Pinpoint the cell where the given text exists, returning its (X, Y) midpoint coordinate. 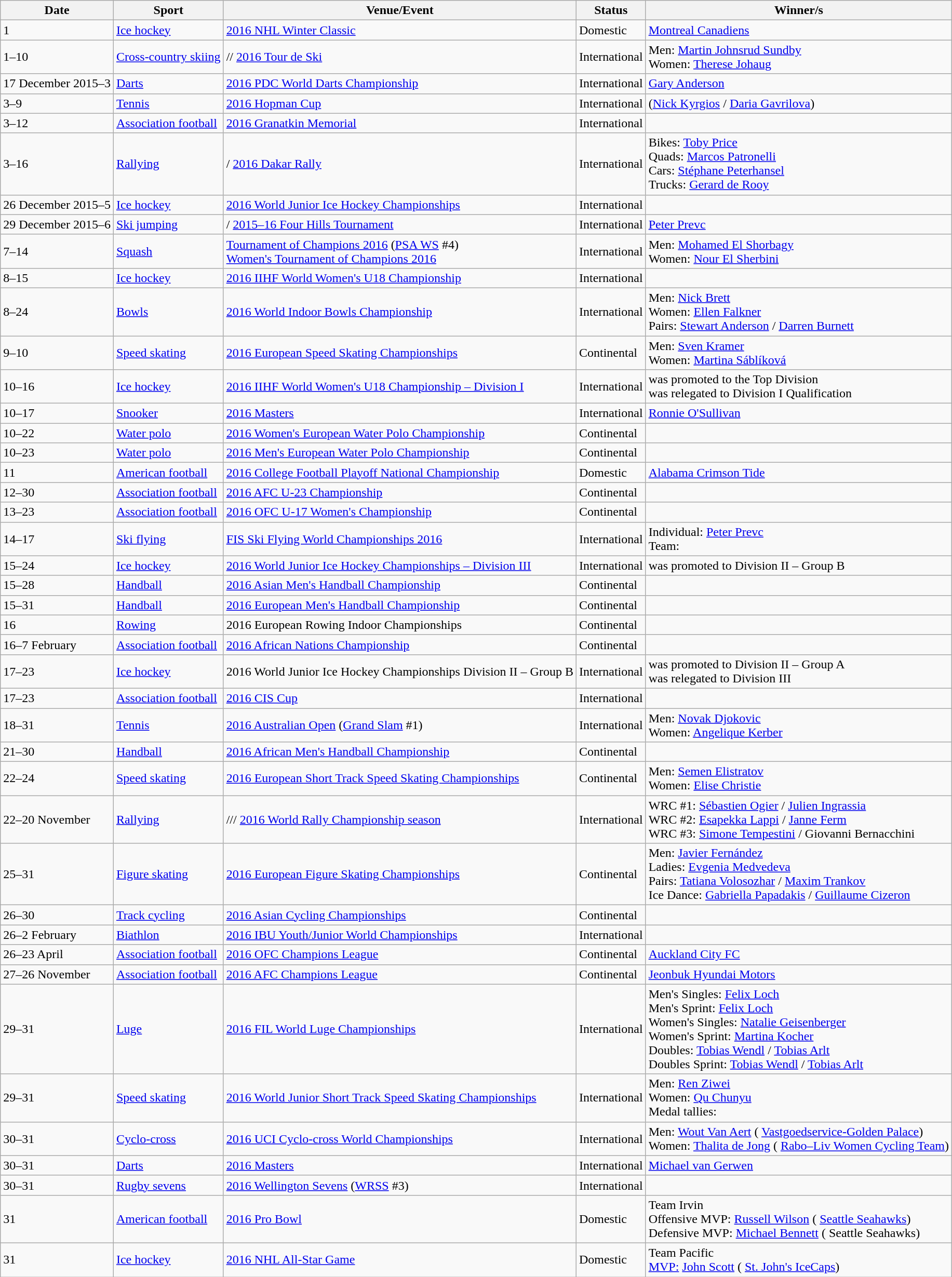
was promoted to Division II – Group A was relegated to Division III (799, 671)
Track cycling (168, 915)
25–31 (57, 875)
17 December 2015–3 (57, 84)
Individual: Peter PrevcTeam: (799, 539)
2016 African Men's Handball Championship (400, 752)
15–28 (57, 585)
Rowing (168, 625)
Biathlon (168, 935)
2016 Asian Cycling Championships (400, 915)
14–17 (57, 539)
22–20 November (57, 819)
Men: Martin Johnsrud SundbyWomen: Therese Johaug (799, 57)
2016 UCI Cyclo-cross World Championships (400, 1138)
12–30 (57, 492)
26–23 April (57, 955)
Venue/Event (400, 10)
2016 World Indoor Bowls Championship (400, 312)
2016 Women's European Water Polo Championship (400, 433)
Bikes: Toby PriceQuads: Marcos PatronelliCars: Stéphane PeterhanselTrucks: Gerard de Rooy (799, 164)
2016 AFC U-23 Championship (400, 492)
Alabama Crimson Tide (799, 473)
1 (57, 30)
2016 European Figure Skating Championships (400, 875)
2016 European Rowing Indoor Championships (400, 625)
Michael van Gerwen (799, 1165)
2016 NHL Winter Classic (400, 30)
26 December 2015–5 (57, 205)
was promoted to Division II – Group B (799, 566)
2016 PDC World Darts Championship (400, 84)
15–31 (57, 605)
2016 Men's European Water Polo Championship (400, 453)
2016 OFC Champions League (400, 955)
was promoted to the Top Division was relegated to Division I Qualification (799, 386)
2016 Asian Men's Handball Championship (400, 585)
2016 IIHF World Women's U18 Championship – Division I (400, 386)
2016 College Football Playoff National Championship (400, 473)
FIS Ski Flying World Championships 2016 (400, 539)
2016 Pro Bowl (400, 1219)
9–10 (57, 352)
Bowls (168, 312)
Auckland City FC (799, 955)
Rugby sevens (168, 1185)
2016 European Short Track Speed Skating Championships (400, 779)
Sport (168, 10)
18–31 (57, 725)
2016 European Men's Handball Championship (400, 605)
Squash (168, 251)
Ski jumping (168, 224)
Ronnie O'Sullivan (799, 413)
2016 Australian Open (Grand Slam #1) (400, 725)
Snooker (168, 413)
Men: Sven KramerWomen: Martina Sáblíková (799, 352)
10–16 (57, 386)
2016 World Junior Short Track Speed Skating Championships (400, 1098)
16–7 February (57, 644)
WRC #1: Sébastien Ogier / Julien IngrassiaWRC #2: Esapekka Lappi / Janne FermWRC #3: Simone Tempestini / Giovanni Bernacchini (799, 819)
2016 FIL World Luge Championships (400, 1029)
15–24 (57, 566)
10–22 (57, 433)
Figure skating (168, 875)
Jeonbuk Hyundai Motors (799, 974)
Luge (168, 1029)
Men: Wout Van Aert ( Vastgoedservice-Golden Palace)Women: Thalita de Jong ( Rabo–Liv Women Cycling Team) (799, 1138)
Peter Prevc (799, 224)
2016 OFC U-17 Women's Championship (400, 512)
3–16 (57, 164)
22–24 (57, 779)
/// 2016 World Rally Championship season (400, 819)
Men: Mohamed El ShorbagyWomen: Nour El Sherbini (799, 251)
1–10 (57, 57)
2016 Granatkin Memorial (400, 123)
2016 IIHF World Women's U18 Championship (400, 278)
2016 AFC Champions League (400, 974)
8–24 (57, 312)
10–17 (57, 413)
7–14 (57, 251)
2016 World Junior Ice Hockey Championships Division II – Group B (400, 671)
Tournament of Champions 2016 (PSA WS #4) Women's Tournament of Champions 2016 (400, 251)
Men: Semen ElistratovWomen: Elise Christie (799, 779)
Cyclo-cross (168, 1138)
2016 NHL All-Star Game (400, 1260)
21–30 (57, 752)
27–26 November (57, 974)
Men: Javier FernándezLadies: Evgenia MedvedevaPairs: Tatiana Volosozhar / Maxim TrankovIce Dance: Gabriella Papadakis / Guillaume Cizeron (799, 875)
3–12 (57, 123)
10–23 (57, 453)
Winner/s (799, 10)
11 (57, 473)
Ski flying (168, 539)
Status (611, 10)
2016 Hopman Cup (400, 103)
16 (57, 625)
Men: Nick BrettWomen: Ellen FalknerPairs: Stewart Anderson / Darren Burnett (799, 312)
26–30 (57, 915)
Date (57, 10)
2016 IBU Youth/Junior World Championships (400, 935)
Gary Anderson (799, 84)
2016 CIS Cup (400, 698)
Men: Ren ZiweiWomen: Qu ChunyuMedal tallies: (799, 1098)
Team PacificMVP: John Scott ( St. John's IceCaps) (799, 1260)
3–9 (57, 103)
2016 World Junior Ice Hockey Championships – Division III (400, 566)
/ 2015–16 Four Hills Tournament (400, 224)
2016 African Nations Championship (400, 644)
2016 Wellington Sevens (WRSS #3) (400, 1185)
2016 World Junior Ice Hockey Championships (400, 205)
/ 2016 Dakar Rally (400, 164)
(Nick Kyrgios / Daria Gavrilova) (799, 103)
8–15 (57, 278)
Montreal Canadiens (799, 30)
Men: Novak DjokovicWomen: Angelique Kerber (799, 725)
// 2016 Tour de Ski (400, 57)
29 December 2015–6 (57, 224)
Team IrvinOffensive MVP: Russell Wilson ( Seattle Seahawks)Defensive MVP: Michael Bennett ( Seattle Seahawks) (799, 1219)
26–2 February (57, 935)
Cross-country skiing (168, 57)
13–23 (57, 512)
2016 European Speed Skating Championships (400, 352)
